Scan for the cell matching the given text and deliver its [X, Y] coordinate at center. 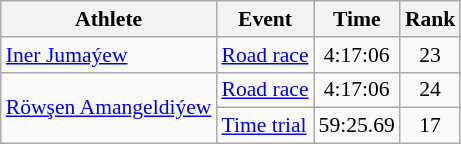
23 [430, 55]
Röwşen Amangeldiýew [109, 108]
17 [430, 126]
Time [357, 19]
Rank [430, 19]
Time trial [266, 126]
Athlete [109, 19]
24 [430, 90]
59:25.69 [357, 126]
Event [266, 19]
Iner Jumaýew [109, 55]
